Determine the [X, Y] coordinate at the center of the cell enclosing the given text.  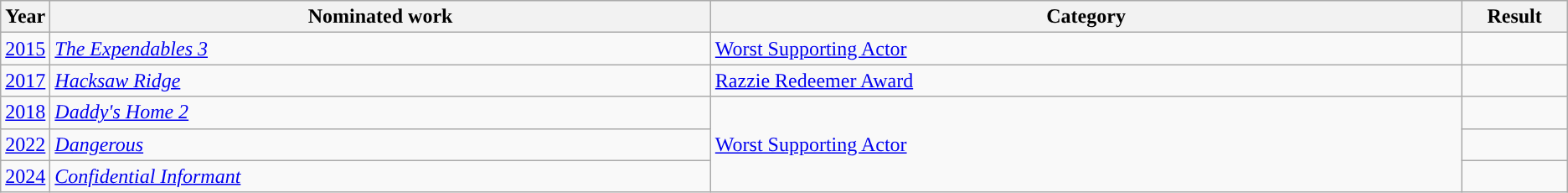
2024 [25, 176]
Category [1086, 17]
2018 [25, 112]
2015 [25, 49]
Hacksaw Ridge [380, 81]
Result [1514, 17]
2017 [25, 81]
2022 [25, 144]
Razzie Redeemer Award [1086, 81]
Confidential Informant [380, 176]
The Expendables 3 [380, 49]
Nominated work [380, 17]
Year [25, 17]
Dangerous [380, 144]
Daddy's Home 2 [380, 112]
